Provide the (X, Y) coordinate of the cell's center where the given text is located.  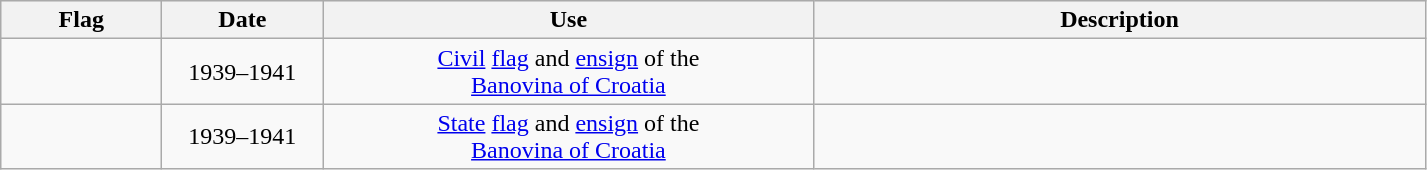
Flag (82, 20)
Use (568, 20)
Description (1120, 20)
Date (242, 20)
State flag and ensign of theBanovina of Croatia (568, 136)
Civil flag and ensign of theBanovina of Croatia (568, 72)
